Provide the (x, y) coordinate of the cell's center where the given text is located.  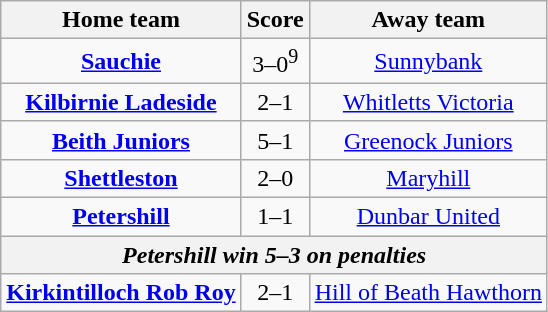
Away team (428, 20)
Sauchie (121, 62)
1–1 (275, 217)
Shettleston (121, 178)
Home team (121, 20)
Whitletts Victoria (428, 102)
5–1 (275, 140)
2–0 (275, 178)
Sunnybank (428, 62)
Petershill win 5–3 on penalties (274, 255)
Kilbirnie Ladeside (121, 102)
Beith Juniors (121, 140)
Hill of Beath Hawthorn (428, 293)
Score (275, 20)
Dunbar United (428, 217)
Greenock Juniors (428, 140)
Maryhill (428, 178)
3–09 (275, 62)
Petershill (121, 217)
Kirkintilloch Rob Roy (121, 293)
